Return (X, Y) of the center of cell containing provided text 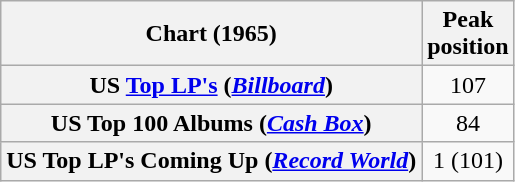
84 (468, 123)
US Top LP's (Billboard) (212, 85)
107 (468, 85)
1 (101) (468, 161)
Peakposition (468, 34)
US Top LP's Coming Up (Record World) (212, 161)
US Top 100 Albums (Cash Box) (212, 123)
Chart (1965) (212, 34)
